Detect which cell encompasses the target text, then output its (x, y) center coordinate. 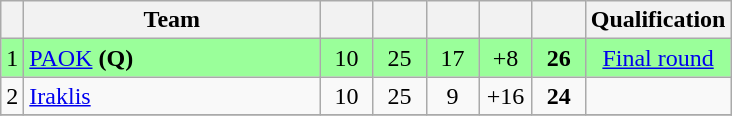
Final round (658, 58)
24 (558, 96)
PAOK (Q) (172, 58)
+16 (506, 96)
+8 (506, 58)
17 (452, 58)
Qualification (658, 20)
1 (12, 58)
2 (12, 96)
26 (558, 58)
9 (452, 96)
Team (172, 20)
Iraklis (172, 96)
